Detect which cell encompasses the target text, then output its [X, Y] center coordinate. 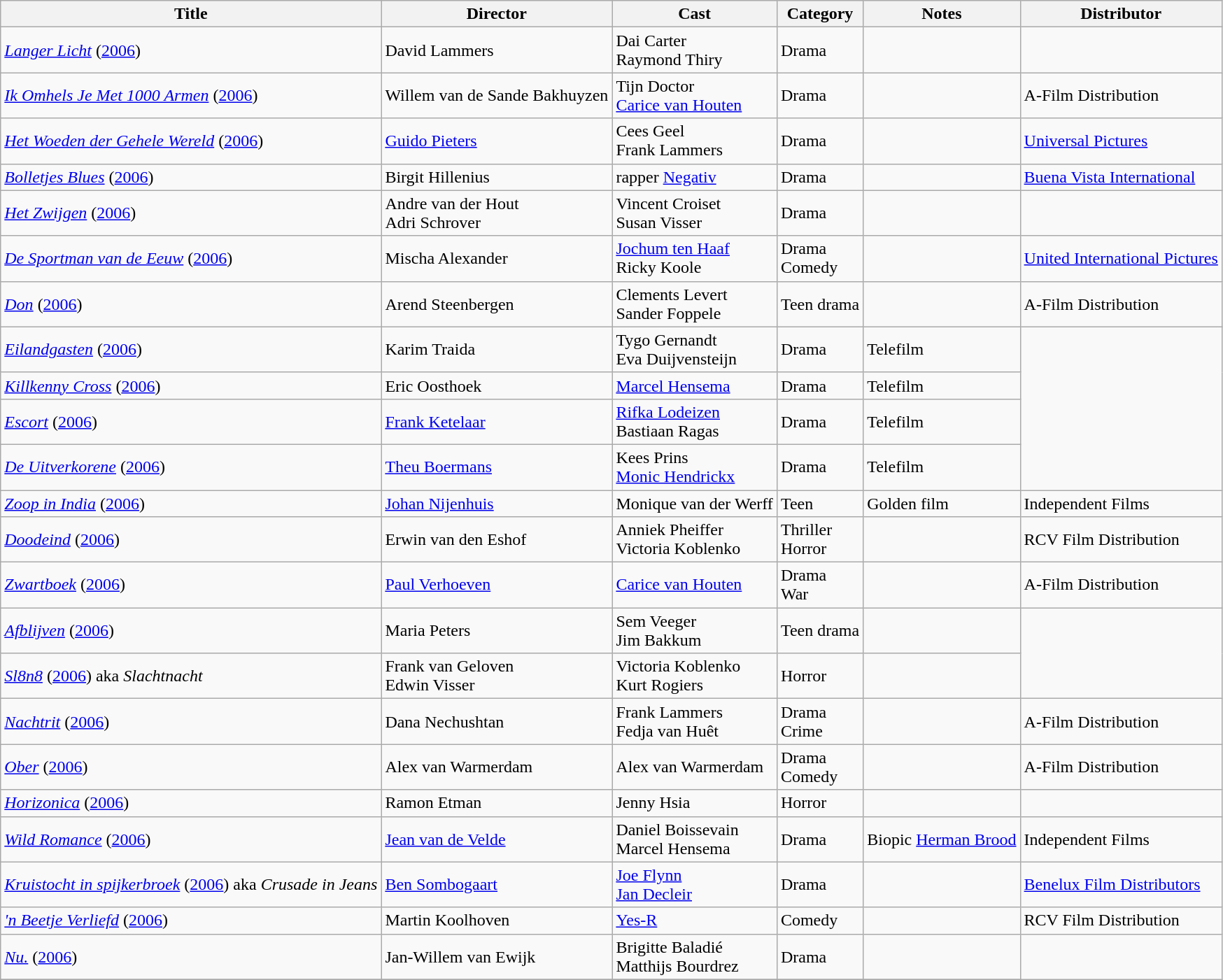
Langer Licht (2006) [191, 50]
Doodeind (2006) [191, 540]
Carice van Houten [695, 585]
Director [497, 14]
De Sportman van de Eeuw (2006) [191, 259]
Arend Steenbergen [497, 304]
Paul Verhoeven [497, 585]
Sl8n8 (2006) aka Slachtnacht [191, 676]
Mischa Alexander [497, 259]
Jean van de Velde [497, 839]
Buena Vista International [1121, 177]
Andre van der HoutAdri Schrover [497, 213]
Don (2006) [191, 304]
Anniek PheifferVictoria Koblenko [695, 540]
Maria Peters [497, 631]
Willem van de Sande Bakhuyzen [497, 95]
Killkenny Cross (2006) [191, 385]
Category [820, 14]
Benelux Film Distributors [1121, 884]
Ober (2006) [191, 767]
Title [191, 14]
Escort (2006) [191, 421]
Frank Ketelaar [497, 421]
Frank LammersFedja van Huêt [695, 722]
Vincent CroisetSusan Visser [695, 213]
Tygo GernandtEva Duijvensteijn [695, 350]
Dai CarterRaymond Thiry [695, 50]
Ik Omhels Je Met 1000 Armen (2006) [191, 95]
Jochum ten HaafRicky Koole [695, 259]
Johan Nijenhuis [497, 503]
Universal Pictures [1121, 141]
De Uitverkorene (2006) [191, 467]
Eilandgasten (2006) [191, 350]
Birgit Hillenius [497, 177]
Jenny Hsia [695, 803]
Ben Sombogaart [497, 884]
Frank van GelovenEdwin Visser [497, 676]
Martin Koolhoven [497, 921]
Marcel Hensema [695, 385]
Zwartboek (2006) [191, 585]
Het Woeden der Gehele Wereld (2006) [191, 141]
Golden film [942, 503]
Joe FlynnJan Decleir [695, 884]
Comedy [820, 921]
Zoop in India (2006) [191, 503]
Karim Traida [497, 350]
Nu. (2006) [191, 957]
Monique van der Werff [695, 503]
Guido Pieters [497, 141]
Clements LevertSander Foppele [695, 304]
Biopic Herman Brood [942, 839]
Bolletjes Blues (2006) [191, 177]
Notes [942, 14]
David Lammers [497, 50]
Het Zwijgen (2006) [191, 213]
Ramon Etman [497, 803]
Sem VeegerJim Bakkum [695, 631]
United International Pictures [1121, 259]
Nachtrit (2006) [191, 722]
Wild Romance (2006) [191, 839]
'n Beetje Verliefd (2006) [191, 921]
rapper Negativ [695, 177]
Rifka LodeizenBastiaan Ragas [695, 421]
Yes-R [695, 921]
Cees GeelFrank Lammers [695, 141]
Brigitte BaladiéMatthijs Bourdrez [695, 957]
Victoria KoblenkoKurt Rogiers [695, 676]
Erwin van den Eshof [497, 540]
Dana Nechushtan [497, 722]
Daniel BoissevainMarcel Hensema [695, 839]
ThrillerHorror [820, 540]
Kees PrinsMonic Hendrickx [695, 467]
Horizonica (2006) [191, 803]
Cast [695, 14]
DramaCrime [820, 722]
Jan-Willem van Ewijk [497, 957]
Distributor [1121, 14]
Tijn DoctorCarice van Houten [695, 95]
DramaWar [820, 585]
Kruistocht in spijkerbroek (2006) aka Crusade in Jeans [191, 884]
Teen [820, 503]
Eric Oosthoek [497, 385]
Theu Boermans [497, 467]
Afblijven (2006) [191, 631]
